Provide the [x, y] coordinate of the cell's center where the given text is located.  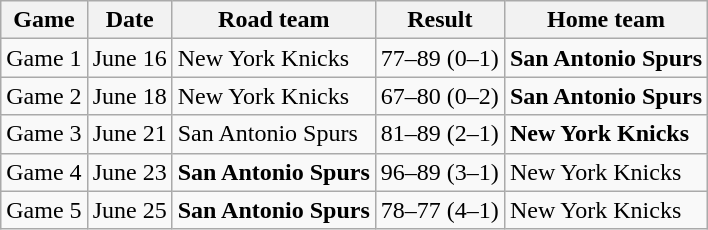
Result [440, 20]
81–89 (2–1) [440, 134]
Game 3 [44, 134]
Road team [274, 20]
June 21 [130, 134]
Date [130, 20]
96–89 (3–1) [440, 172]
June 16 [130, 58]
Game 4 [44, 172]
June 23 [130, 172]
Game 2 [44, 96]
78–77 (4–1) [440, 210]
Game [44, 20]
Game 1 [44, 58]
Home team [606, 20]
June 25 [130, 210]
Game 5 [44, 210]
77–89 (0–1) [440, 58]
67–80 (0–2) [440, 96]
June 18 [130, 96]
